For the text-containing cell, return its midpoint in [x, y] coordinate format. 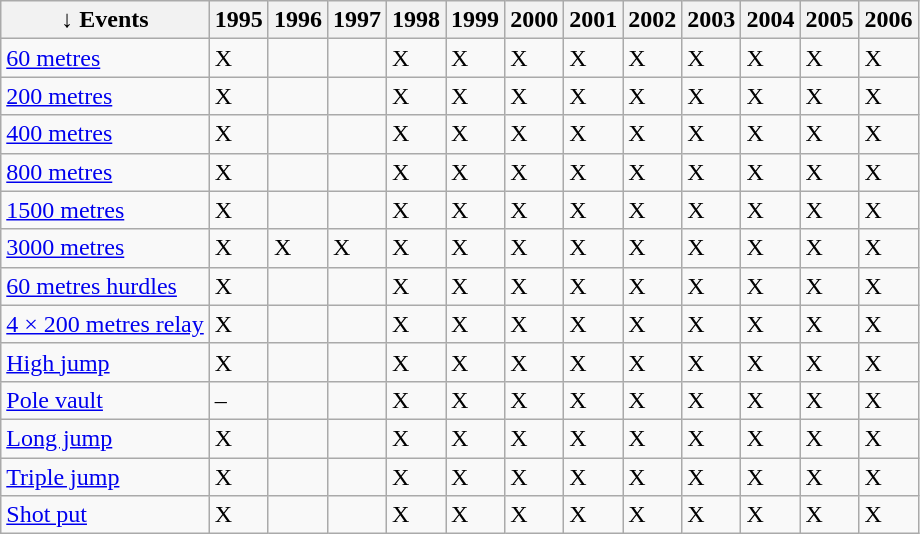
1997 [356, 20]
2006 [888, 20]
200 metres [106, 96]
1996 [298, 20]
60 metres hurdles [106, 286]
1999 [476, 20]
4 × 200 metres relay [106, 324]
2001 [594, 20]
1995 [238, 20]
1998 [416, 20]
Triple jump [106, 477]
400 metres [106, 134]
2003 [712, 20]
1500 metres [106, 210]
2005 [830, 20]
Shot put [106, 515]
800 metres [106, 172]
Long jump [106, 438]
Pole vault [106, 400]
2000 [534, 20]
2002 [652, 20]
60 metres [106, 58]
High jump [106, 362]
– [238, 400]
3000 metres [106, 248]
2004 [770, 20]
↓ Events [106, 20]
